Return the [X, Y] coordinate for the center point of the cell that contains the specified text.  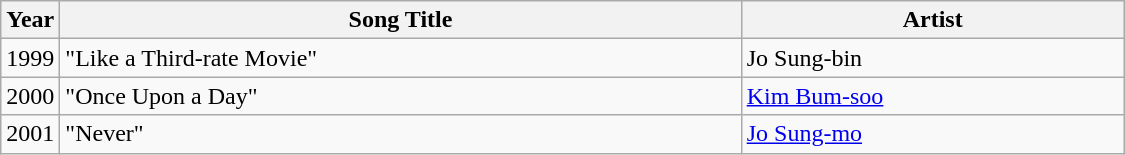
Year [30, 20]
Artist [932, 20]
Kim Bum-soo [932, 96]
1999 [30, 58]
2001 [30, 134]
Song Title [400, 20]
"Once Upon a Day" [400, 96]
Jo Sung-mo [932, 134]
Jo Sung-bin [932, 58]
2000 [30, 96]
"Never" [400, 134]
"Like a Third-rate Movie" [400, 58]
